Scan for the cell matching the given text and deliver its [x, y] coordinate at center. 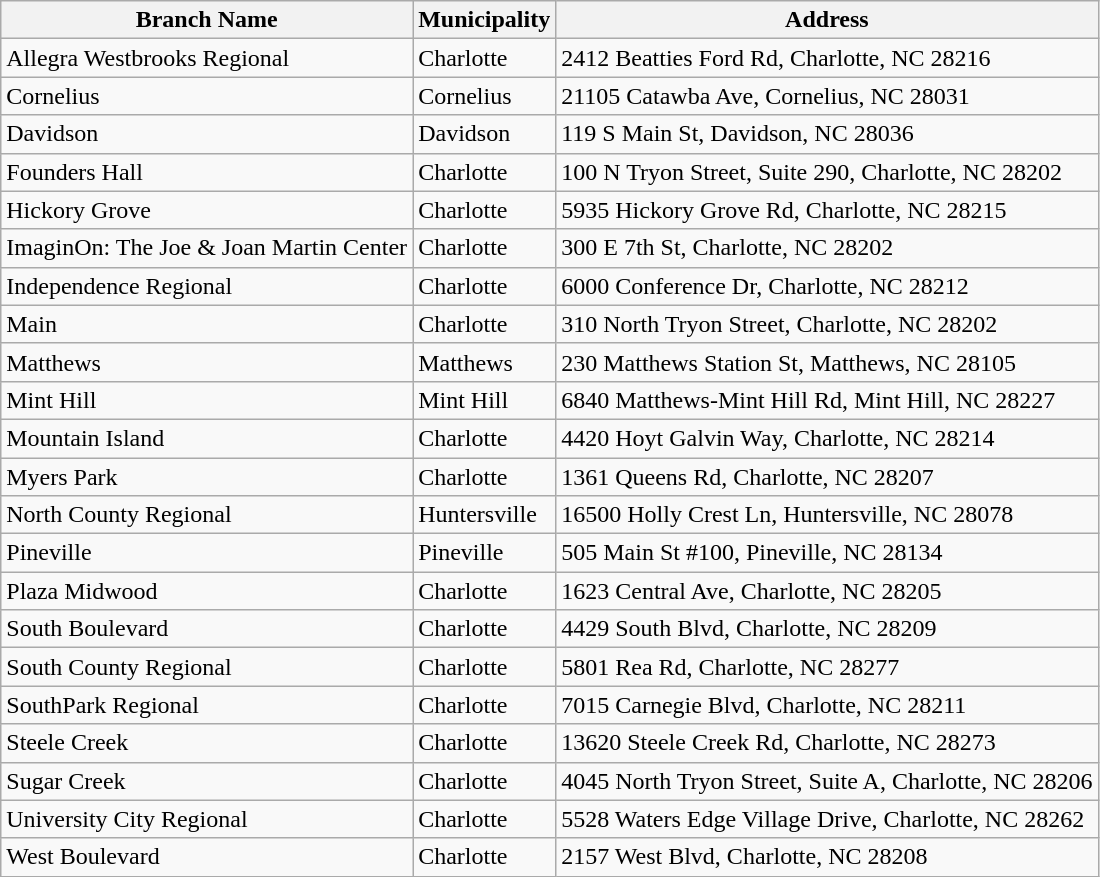
6000 Conference Dr, Charlotte, NC 28212 [827, 286]
Sugar Creek [207, 781]
7015 Carnegie Blvd, Charlotte, NC 28211 [827, 705]
Branch Name [207, 20]
4045 North Tryon Street, Suite A, Charlotte, NC 28206 [827, 781]
Municipality [484, 20]
South Boulevard [207, 629]
21105 Catawba Ave, Cornelius, NC 28031 [827, 96]
310 North Tryon Street, Charlotte, NC 28202 [827, 324]
Huntersville [484, 515]
ImaginOn: The Joe & Joan Martin Center [207, 248]
119 S Main St, Davidson, NC 28036 [827, 134]
1361 Queens Rd, Charlotte, NC 28207 [827, 477]
505 Main St #100, Pineville, NC 28134 [827, 553]
University City Regional [207, 819]
5528 Waters Edge Village Drive, Charlotte, NC 28262 [827, 819]
2412 Beatties Ford Rd, Charlotte, NC 28216 [827, 58]
Allegra Westbrooks Regional [207, 58]
Main [207, 324]
13620 Steele Creek Rd, Charlotte, NC 28273 [827, 743]
Mountain Island [207, 438]
4420 Hoyt Galvin Way, Charlotte, NC 28214 [827, 438]
5801 Rea Rd, Charlotte, NC 28277 [827, 667]
SouthPark Regional [207, 705]
230 Matthews Station St, Matthews, NC 28105 [827, 362]
Steele Creek [207, 743]
5935 Hickory Grove Rd, Charlotte, NC 28215 [827, 210]
100 N Tryon Street, Suite 290, Charlotte, NC 28202 [827, 172]
South County Regional [207, 667]
2157 West Blvd, Charlotte, NC 28208 [827, 857]
16500 Holly Crest Ln, Huntersville, NC 28078 [827, 515]
Plaza Midwood [207, 591]
North County Regional [207, 515]
Independence Regional [207, 286]
6840 Matthews-Mint Hill Rd, Mint Hill, NC 28227 [827, 400]
300 E 7th St, Charlotte, NC 28202 [827, 248]
Hickory Grove [207, 210]
Founders Hall [207, 172]
West Boulevard [207, 857]
1623 Central Ave, Charlotte, NC 28205 [827, 591]
Myers Park [207, 477]
4429 South Blvd, Charlotte, NC 28209 [827, 629]
Address [827, 20]
